Scan for the cell matching the given text and deliver its [x, y] coordinate at center. 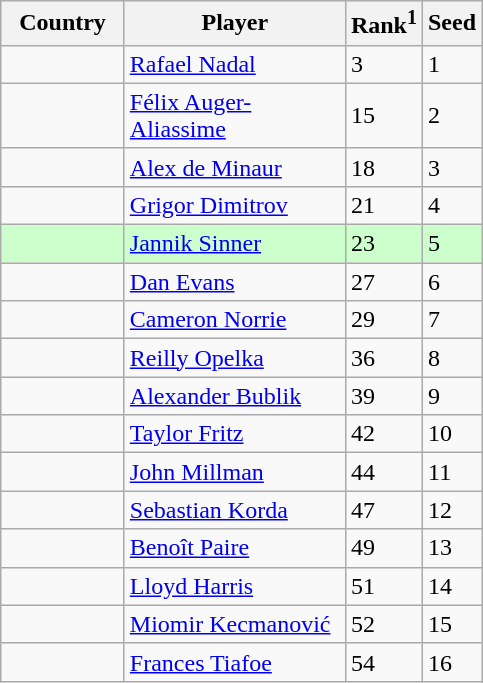
12 [452, 510]
Alexander Bublik [234, 396]
Reilly Opelka [234, 358]
6 [452, 282]
2 [452, 116]
Miomir Kecmanović [234, 624]
49 [384, 548]
Lloyd Harris [234, 586]
Grigor Dimitrov [234, 205]
9 [452, 396]
21 [384, 205]
4 [452, 205]
52 [384, 624]
Player [234, 24]
Seed [452, 24]
54 [384, 662]
Rank1 [384, 24]
Jannik Sinner [234, 244]
11 [452, 472]
Cameron Norrie [234, 320]
Dan Evans [234, 282]
16 [452, 662]
8 [452, 358]
14 [452, 586]
Félix Auger-Aliassime [234, 116]
51 [384, 586]
Country [63, 24]
Rafael Nadal [234, 64]
Frances Tiafoe [234, 662]
13 [452, 548]
44 [384, 472]
Taylor Fritz [234, 434]
29 [384, 320]
Sebastian Korda [234, 510]
36 [384, 358]
42 [384, 434]
Benoît Paire [234, 548]
18 [384, 167]
47 [384, 510]
5 [452, 244]
23 [384, 244]
John Millman [234, 472]
27 [384, 282]
Alex de Minaur [234, 167]
1 [452, 64]
39 [384, 396]
10 [452, 434]
7 [452, 320]
